Capture the cell that displays the provided text and extract its [x, y] central coordinate. 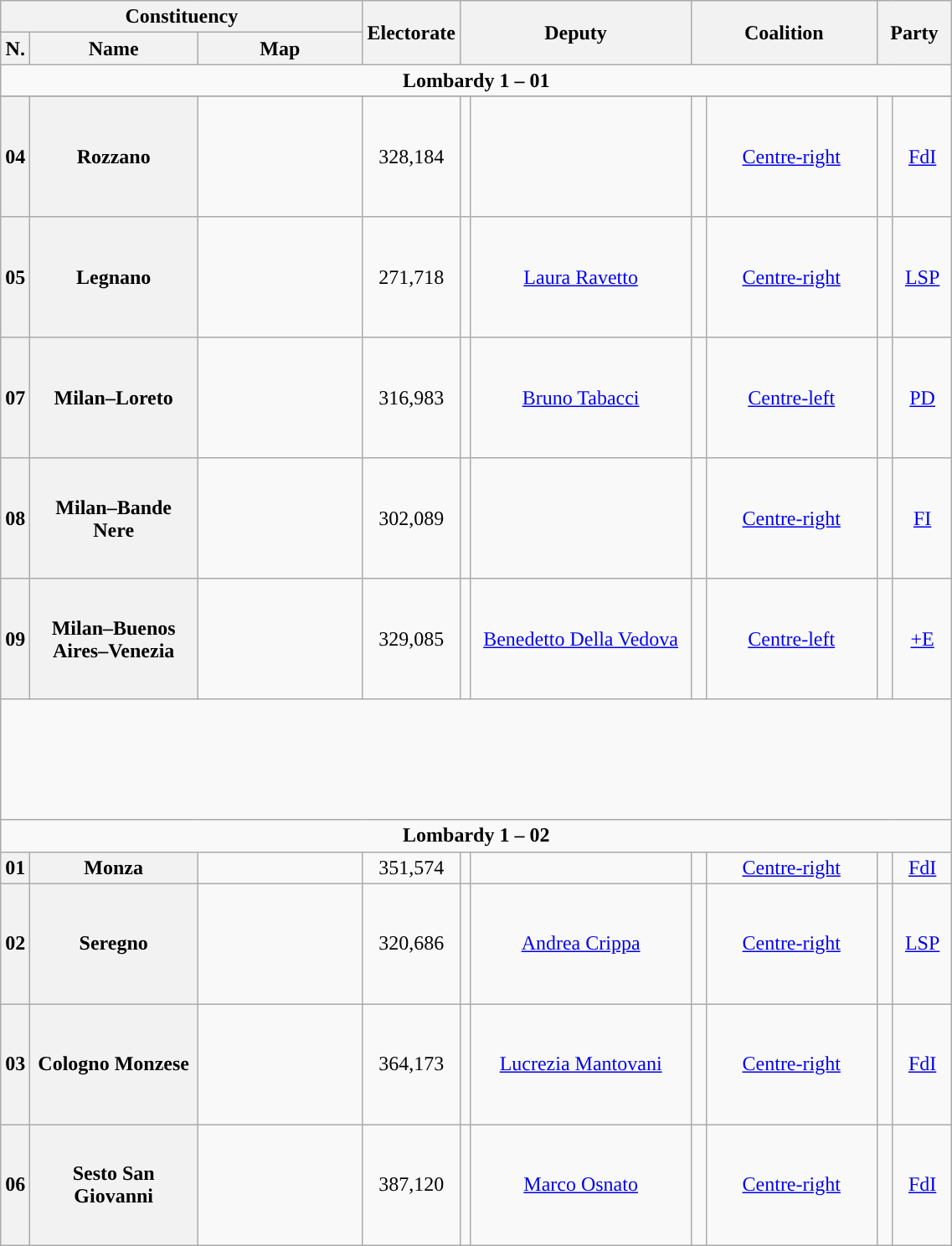
Milan–Bande Nere [114, 518]
FI [922, 518]
04 [15, 157]
PD [922, 398]
Electorate [411, 33]
364,173 [411, 1064]
Andrea Crippa [581, 944]
302,089 [411, 518]
Lombardy 1 – 01 [476, 80]
Bruno Tabacci [581, 398]
351,574 [411, 868]
Map [280, 49]
Monza [114, 868]
Lucrezia Mantovani [581, 1064]
01 [15, 868]
Coalition [784, 33]
Party [914, 33]
08 [15, 518]
Milan–Loreto [114, 398]
Seregno [114, 944]
387,120 [411, 1185]
Sesto San Giovanni [114, 1185]
Lombardy 1 – 02 [476, 836]
Constituency [182, 17]
Benedetto Della Vedova [581, 639]
Name [114, 49]
271,718 [411, 277]
03 [15, 1064]
Rozzano [114, 157]
05 [15, 277]
320,686 [411, 944]
Cologno Monzese [114, 1064]
09 [15, 639]
07 [15, 398]
N. [15, 49]
Marco Osnato [581, 1185]
328,184 [411, 157]
02 [15, 944]
Deputy [575, 33]
Milan–Buenos Aires–Venezia [114, 639]
Legnano [114, 277]
316,983 [411, 398]
Laura Ravetto [581, 277]
06 [15, 1185]
+E [922, 639]
329,085 [411, 639]
